Determine the [x, y] coordinate at the center of the cell enclosing the given text.  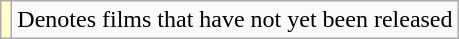
Denotes films that have not yet been released [235, 20]
